Pinpoint the cell where the given text exists, returning its [x, y] midpoint coordinate. 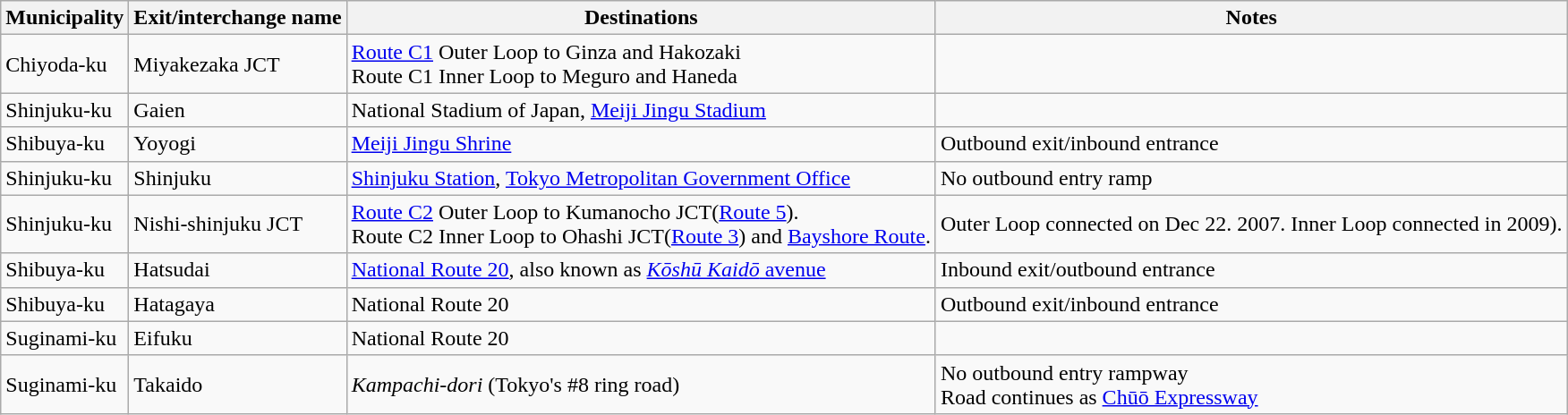
Eifuku [238, 338]
Meiji Jingu Shrine [641, 144]
National Stadium of Japan, Meiji Jingu Stadium [641, 110]
Kampachi-dori (Tokyo's #8 ring road) [641, 385]
Shinjuku [238, 178]
Chiyoda-ku [64, 64]
Municipality [64, 18]
Nishi-shinjuku JCT [238, 224]
Takaido [238, 385]
Hatsudai [238, 270]
Outer Loop connected on Dec 22. 2007. Inner Loop connected in 2009). [1251, 224]
Notes [1251, 18]
Exit/interchange name [238, 18]
Gaien [238, 110]
Shinjuku Station, Tokyo Metropolitan Government Office [641, 178]
National Route 20, also known as Kōshū Kaidō avenue [641, 270]
Yoyogi [238, 144]
Route C2 Outer Loop to Kumanocho JCT(Route 5). Route C2 Inner Loop to Ohashi JCT(Route 3) and Bayshore Route. [641, 224]
Route C1 Outer Loop to Ginza and HakozakiRoute C1 Inner Loop to Meguro and Haneda [641, 64]
Destinations [641, 18]
Inbound exit/outbound entrance [1251, 270]
No outbound entry ramp [1251, 178]
Hatagaya [238, 304]
No outbound entry rampway Road continues as Chūō Expressway [1251, 385]
Miyakezaka JCT [238, 64]
